Find where the given text appears and provide that cell's center as (X, Y) coordinate. 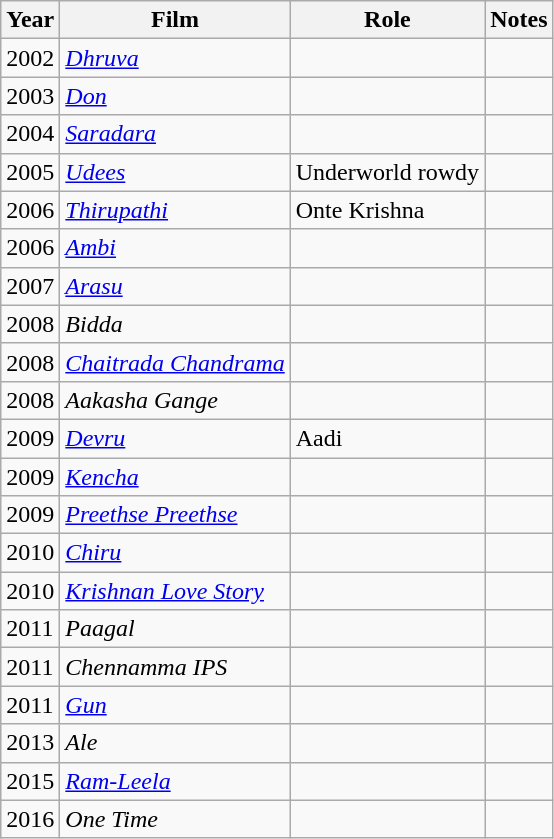
Arasu (175, 286)
Onte Krishna (387, 210)
Saradara (175, 134)
Ale (175, 743)
Bidda (175, 324)
Ambi (175, 248)
Ram-Leela (175, 781)
2005 (30, 172)
Udees (175, 172)
2007 (30, 286)
Year (30, 20)
Chiru (175, 553)
Underworld rowdy (387, 172)
Don (175, 96)
Dhruva (175, 58)
One Time (175, 819)
Kencha (175, 477)
Gun (175, 705)
Preethse Preethse (175, 515)
Chennamma IPS (175, 667)
Film (175, 20)
Notes (519, 20)
2004 (30, 134)
Chaitrada Chandrama (175, 362)
2016 (30, 819)
Aadi (387, 438)
Devru (175, 438)
2015 (30, 781)
Paagal (175, 629)
Role (387, 20)
Krishnan Love Story (175, 591)
Thirupathi (175, 210)
2003 (30, 96)
2013 (30, 743)
Aakasha Gange (175, 400)
2002 (30, 58)
